Scan for the cell matching the given text and deliver its (x, y) coordinate at center. 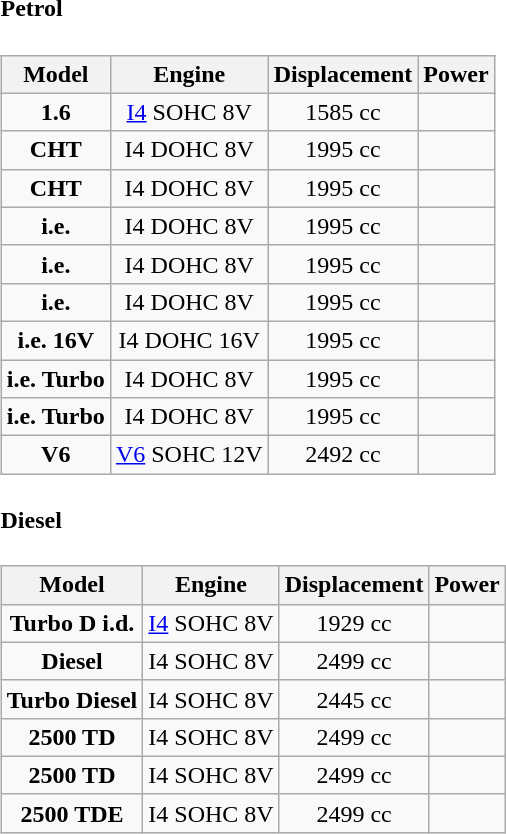
Turbo Diesel (72, 699)
2445 cc (354, 699)
i.e. 16V (56, 340)
2492 cc (343, 455)
I4 DOHC 16V (189, 340)
1929 cc (354, 623)
Diesel (72, 661)
Turbo D i.d. (72, 623)
V6 (56, 455)
1585 cc (343, 112)
V6 SOHC 12V (189, 455)
1.6 (56, 112)
2500 TDE (72, 813)
